Output the [x, y] coordinate of the center of the cell containing the given text.  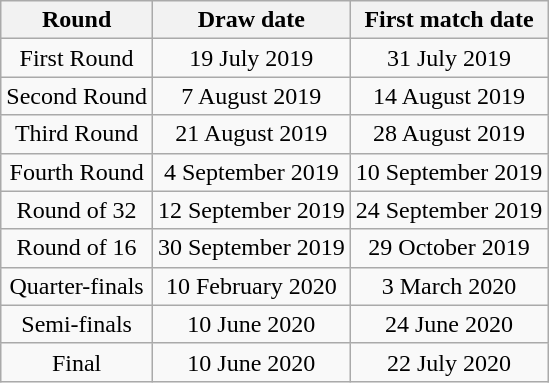
10 February 2020 [251, 286]
29 October 2019 [449, 248]
Third Round [77, 134]
28 August 2019 [449, 134]
21 August 2019 [251, 134]
24 June 2020 [449, 324]
24 September 2019 [449, 210]
Round of 32 [77, 210]
7 August 2019 [251, 96]
First Round [77, 58]
22 July 2020 [449, 362]
10 September 2019 [449, 172]
Quarter-finals [77, 286]
Semi-finals [77, 324]
14 August 2019 [449, 96]
12 September 2019 [251, 210]
3 March 2020 [449, 286]
Round [77, 20]
Round of 16 [77, 248]
19 July 2019 [251, 58]
4 September 2019 [251, 172]
31 July 2019 [449, 58]
Final [77, 362]
Second Round [77, 96]
30 September 2019 [251, 248]
Fourth Round [77, 172]
First match date [449, 20]
Draw date [251, 20]
